For the text-containing cell, return its midpoint in [x, y] coordinate format. 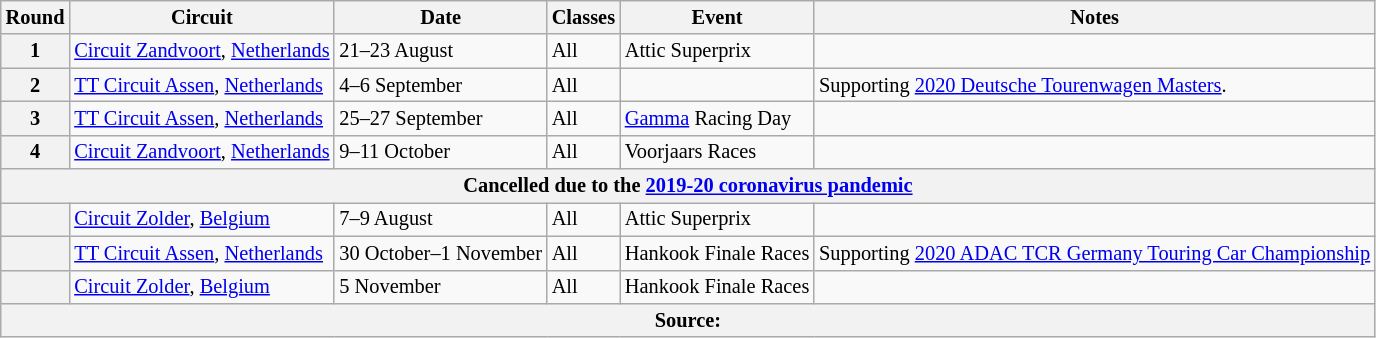
Date [440, 17]
Supporting 2020 ADAC TCR Germany Touring Car Championship [1094, 253]
21–23 August [440, 51]
Event [717, 17]
Supporting 2020 Deutsche Tourenwagen Masters. [1094, 85]
3 [36, 118]
9–11 October [440, 152]
Classes [584, 17]
Notes [1094, 17]
25–27 September [440, 118]
Cancelled due to the 2019-20 coronavirus pandemic [688, 186]
Round [36, 17]
Gamma Racing Day [717, 118]
Voorjaars Races [717, 152]
1 [36, 51]
30 October–1 November [440, 253]
2 [36, 85]
Source: [688, 320]
5 November [440, 287]
4 [36, 152]
4–6 September [440, 85]
Circuit [202, 17]
7–9 August [440, 219]
